From the cell containing the given text, extract its center point as (x, y) coordinate. 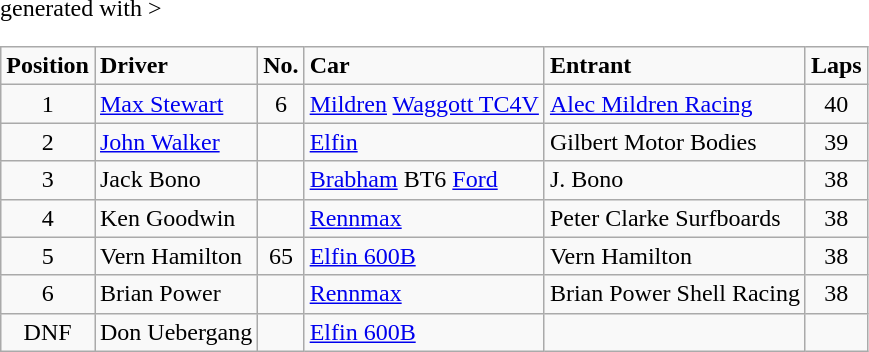
5 (48, 256)
Brian Power Shell Racing (674, 294)
2 (48, 142)
Mildren Waggott TC4V (424, 104)
40 (836, 104)
Brian Power (176, 294)
Alec Mildren Racing (674, 104)
John Walker (176, 142)
Driver (176, 66)
Brabham BT6 Ford (424, 180)
Gilbert Motor Bodies (674, 142)
Peter Clarke Surfboards (674, 218)
3 (48, 180)
65 (281, 256)
4 (48, 218)
39 (836, 142)
DNF (48, 332)
Jack Bono (176, 180)
1 (48, 104)
No. (281, 66)
Position (48, 66)
Car (424, 66)
J. Bono (674, 180)
Entrant (674, 66)
Don Uebergang (176, 332)
Max Stewart (176, 104)
Laps (836, 66)
Ken Goodwin (176, 218)
Elfin (424, 142)
